Pinpoint the cell where the given text exists, returning its [x, y] midpoint coordinate. 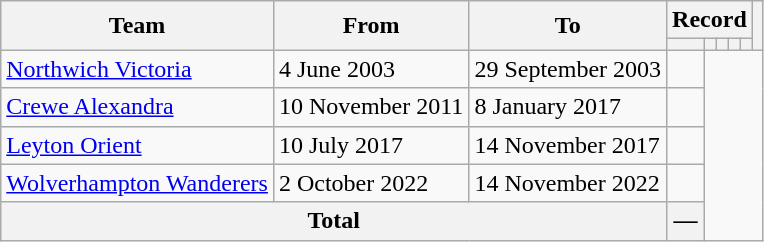
Record [710, 20]
29 September 2003 [568, 69]
To [568, 26]
10 July 2017 [370, 145]
2 October 2022 [370, 183]
4 June 2003 [370, 69]
Leyton Orient [138, 145]
8 January 2017 [568, 107]
10 November 2011 [370, 107]
14 November 2022 [568, 183]
Total [334, 221]
14 November 2017 [568, 145]
Team [138, 26]
— [686, 221]
Wolverhampton Wanderers [138, 183]
Crewe Alexandra [138, 107]
From [370, 26]
Northwich Victoria [138, 69]
